Locate the cell with the specified text and output its [x, y] center coordinate. 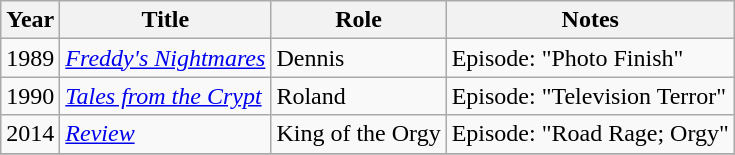
Year [30, 20]
2014 [30, 134]
Episode: "Road Rage; Orgy" [590, 134]
1989 [30, 58]
Episode: "Television Terror" [590, 96]
Roland [358, 96]
Role [358, 20]
Episode: "Photo Finish" [590, 58]
Tales from the Crypt [166, 96]
Freddy's Nightmares [166, 58]
1990 [30, 96]
Notes [590, 20]
Title [166, 20]
Review [166, 134]
Dennis [358, 58]
King of the Orgy [358, 134]
